Locate the cell with the specified text and output its (x, y) center coordinate. 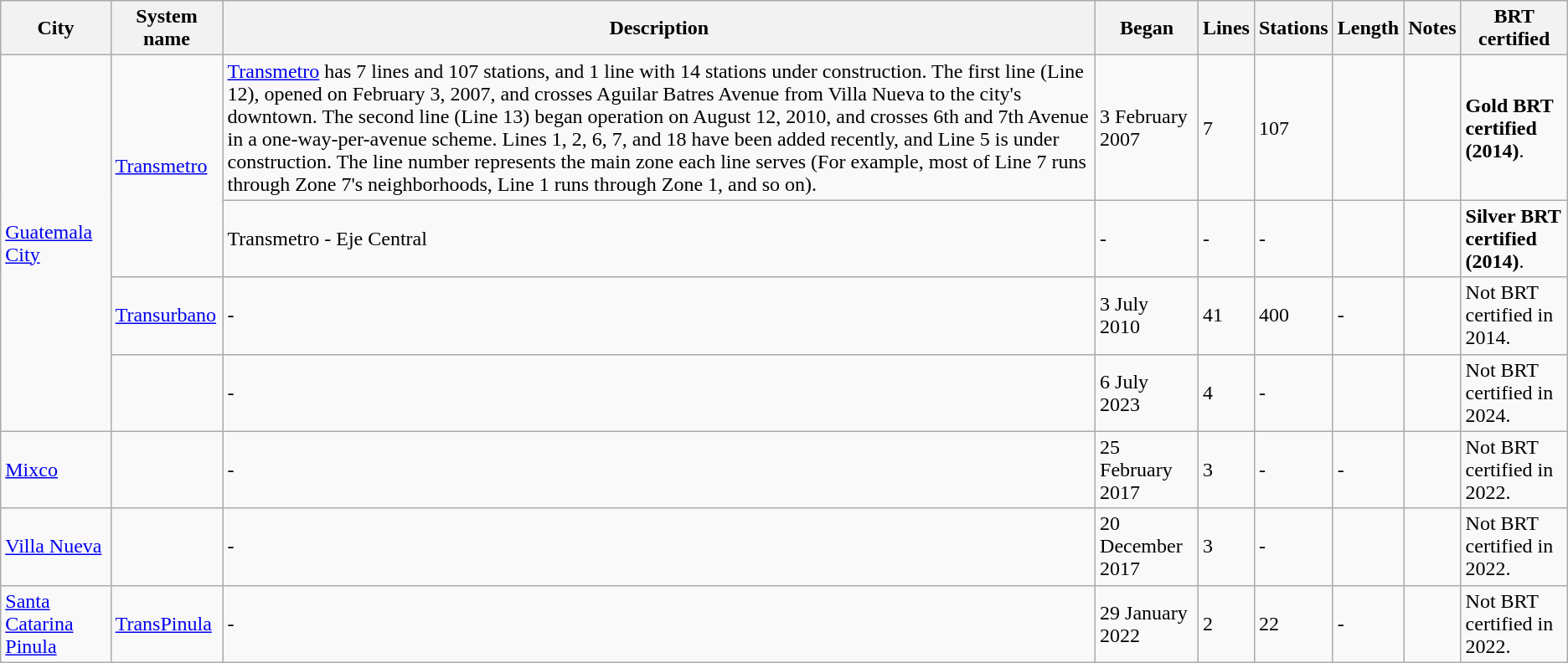
System name (167, 28)
25 February 2017 (1148, 470)
Santa Catarina Pinula (55, 624)
Mixco (55, 470)
BRT certified (1514, 28)
7 (1226, 127)
3 July 2010 (1148, 316)
3 February 2007 (1148, 127)
Began (1148, 28)
Length (1368, 28)
Not BRT certified in 2024. (1514, 393)
22 (1293, 624)
Transmetro - Eje Central (659, 239)
Lines (1226, 28)
6 July 2023 (1148, 393)
29 January 2022 (1148, 624)
Silver BRT certified (2014). (1514, 239)
Villa Nueva (55, 547)
20 December 2017 (1148, 547)
400 (1293, 316)
TransPinula (167, 624)
41 (1226, 316)
Stations (1293, 28)
4 (1226, 393)
Transurbano (167, 316)
Gold BRT certified (2014). (1514, 127)
Notes (1432, 28)
2 (1226, 624)
Transmetro (167, 166)
Not BRT certified in 2014. (1514, 316)
107 (1293, 127)
Guatemala City (55, 243)
Description (659, 28)
City (55, 28)
